Determine the [x, y] coordinate at the center of the cell enclosing the given text.  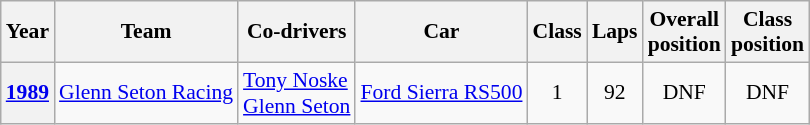
Laps [615, 32]
Overallposition [684, 32]
Ford Sierra RS500 [441, 92]
Tony Noske Glenn Seton [296, 92]
Year [28, 32]
92 [615, 92]
Car [441, 32]
Classposition [768, 32]
Team [146, 32]
Glenn Seton Racing [146, 92]
Class [558, 32]
1989 [28, 92]
Co-drivers [296, 32]
1 [558, 92]
